Output the (x, y) coordinate of the center of the cell containing the given text.  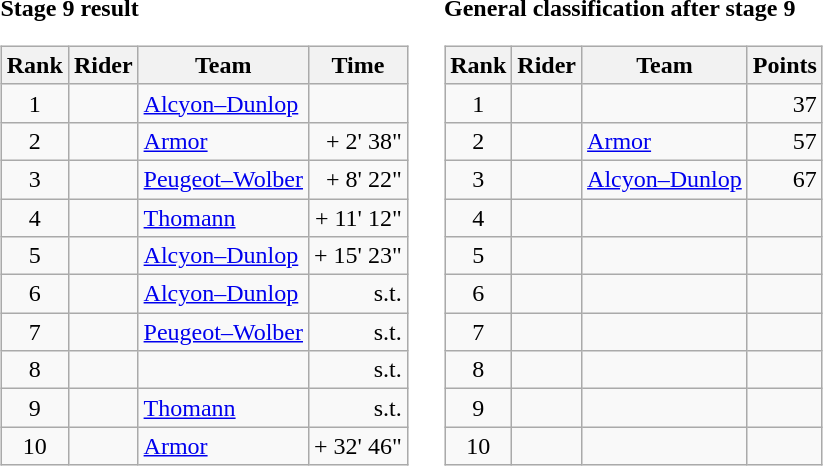
+ 2' 38" (358, 141)
37 (784, 103)
+ 32' 46" (358, 446)
67 (784, 179)
+ 11' 12" (358, 217)
Time (358, 65)
+ 15' 23" (358, 256)
+ 8' 22" (358, 179)
57 (784, 141)
Points (784, 65)
